Return (x, y) of the center of cell containing provided text 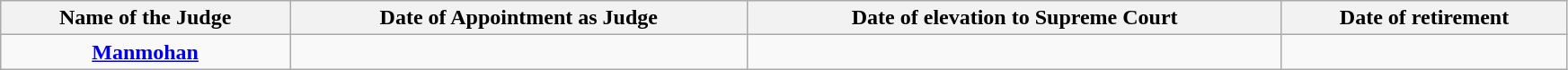
Name of the Judge (146, 18)
Manmohan (146, 52)
Date of retirement (1423, 18)
Date of Appointment as Judge (519, 18)
Date of elevation to Supreme Court (1014, 18)
